For the text-containing cell, return its midpoint in (X, Y) coordinate format. 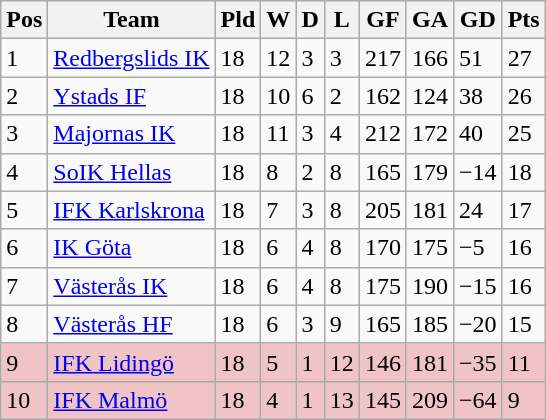
Ystads IF (132, 96)
GD (478, 20)
51 (478, 58)
124 (430, 96)
−64 (478, 400)
IK Göta (132, 248)
Pld (238, 20)
Pts (524, 20)
−5 (478, 248)
185 (430, 324)
GF (382, 20)
W (278, 20)
26 (524, 96)
IFK Lidingö (132, 362)
24 (478, 210)
190 (430, 286)
40 (478, 134)
15 (524, 324)
38 (478, 96)
−35 (478, 362)
GA (430, 20)
L (342, 20)
145 (382, 400)
Pos (24, 20)
Redbergslids IK (132, 58)
179 (430, 172)
162 (382, 96)
212 (382, 134)
IFK Malmö (132, 400)
−14 (478, 172)
209 (430, 400)
Majornas IK (132, 134)
172 (430, 134)
13 (342, 400)
17 (524, 210)
−20 (478, 324)
217 (382, 58)
−15 (478, 286)
Västerås IK (132, 286)
146 (382, 362)
205 (382, 210)
25 (524, 134)
Västerås HF (132, 324)
27 (524, 58)
Team (132, 20)
IFK Karlskrona (132, 210)
SoIK Hellas (132, 172)
D (310, 20)
166 (430, 58)
170 (382, 248)
